Pinpoint the cell where the given text exists, returning its [X, Y] midpoint coordinate. 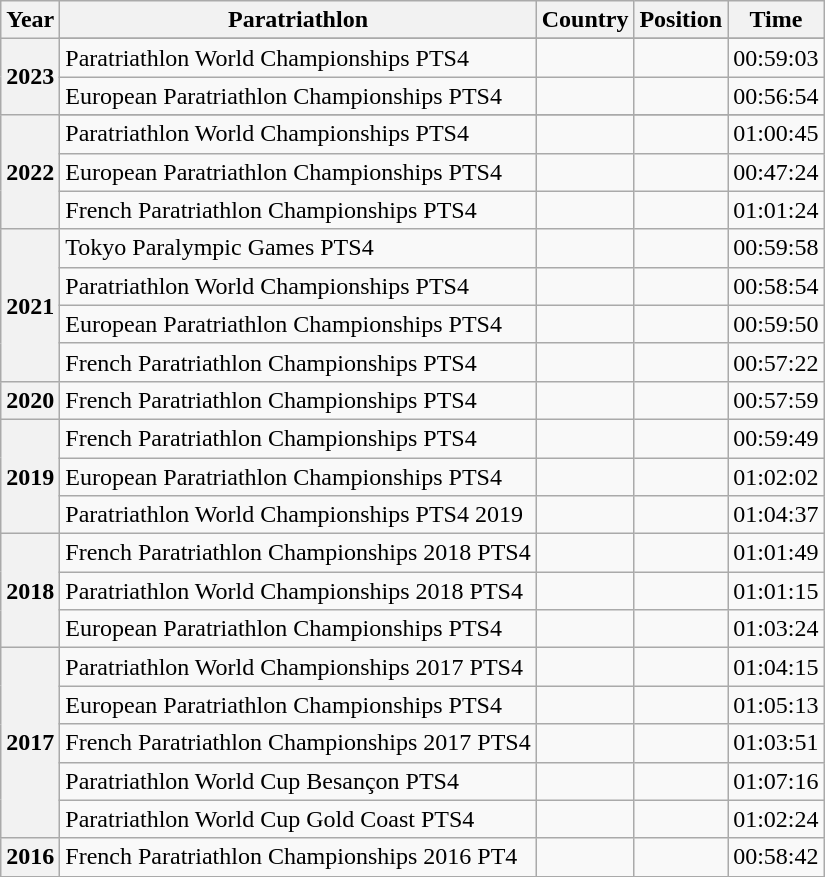
01:03:24 [776, 629]
00:56:54 [776, 96]
01:02:02 [776, 477]
01:01:49 [776, 553]
2019 [30, 476]
Country [585, 20]
00:58:42 [776, 857]
French Paratriathlon Championships 2016 PT4 [298, 857]
Tokyo Paralympic Games PTS4 [298, 248]
French Paratriathlon Championships 2018 PTS4 [298, 553]
00:59:49 [776, 438]
01:07:16 [776, 781]
Time [776, 20]
00:47:24 [776, 172]
00:58:54 [776, 286]
2021 [30, 305]
2018 [30, 591]
01:03:51 [776, 743]
Paratriathlon World Championships PTS4 2019 [298, 515]
Paratriathlon World Championships 2018 PTS4 [298, 591]
01:05:13 [776, 705]
Paratriathlon [298, 20]
00:59:50 [776, 324]
2017 [30, 743]
French Paratriathlon Championships 2017 PTS4 [298, 743]
Paratriathlon World Cup Gold Coast PTS4 [298, 819]
2020 [30, 400]
01:04:15 [776, 667]
Paratriathlon World Championships 2017 PTS4 [298, 667]
01:01:15 [776, 591]
01:02:24 [776, 819]
Position [681, 20]
00:57:22 [776, 362]
01:01:24 [776, 210]
Paratriathlon World Cup Besançon PTS4 [298, 781]
00:59:58 [776, 248]
00:57:59 [776, 400]
00:59:03 [776, 58]
01:00:45 [776, 134]
2022 [30, 172]
01:04:37 [776, 515]
2023 [30, 77]
2016 [30, 857]
Year [30, 20]
